Find where the given text appears and provide that cell's center as (X, Y) coordinate. 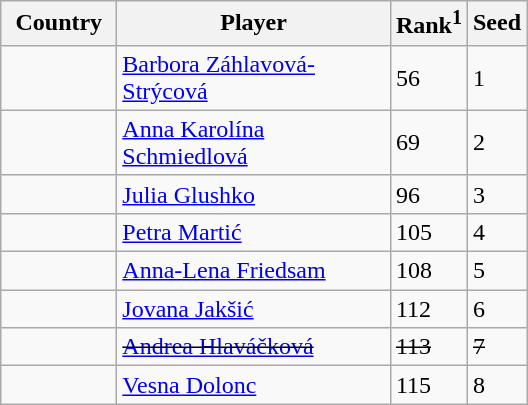
105 (428, 232)
Vesna Dolonc (254, 385)
Barbora Záhlavová-Strýcová (254, 78)
56 (428, 78)
Anna Karolína Schmiedlová (254, 142)
8 (496, 385)
3 (496, 194)
115 (428, 385)
Petra Martić (254, 232)
2 (496, 142)
Andrea Hlaváčková (254, 347)
4 (496, 232)
Jovana Jakšić (254, 309)
113 (428, 347)
Country (59, 24)
Anna-Lena Friedsam (254, 271)
96 (428, 194)
1 (496, 78)
7 (496, 347)
6 (496, 309)
112 (428, 309)
Rank1 (428, 24)
108 (428, 271)
Player (254, 24)
Seed (496, 24)
69 (428, 142)
Julia Glushko (254, 194)
5 (496, 271)
